For the text-containing cell, return its midpoint in [X, Y] coordinate format. 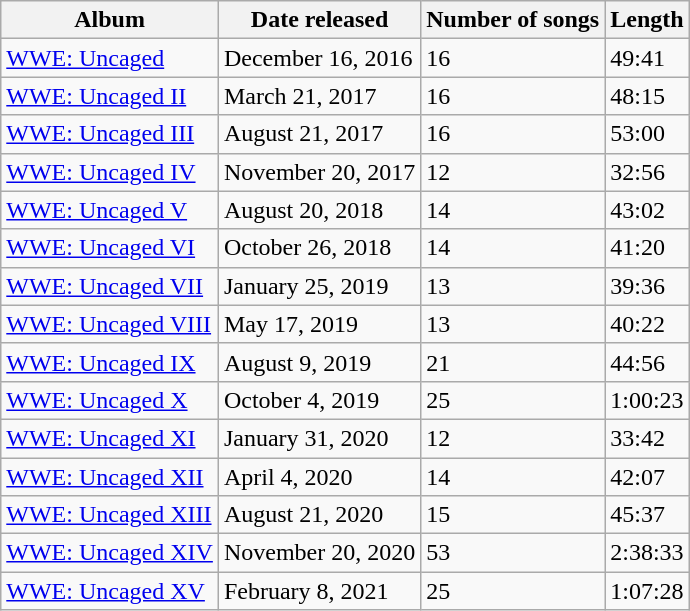
53:00 [647, 134]
48:15 [647, 96]
WWE: Uncaged IV [110, 172]
WWE: Uncaged III [110, 134]
WWE: Uncaged XII [110, 477]
August 21, 2020 [319, 515]
WWE: Uncaged XIII [110, 515]
March 21, 2017 [319, 96]
21 [513, 362]
1:07:28 [647, 591]
53 [513, 553]
WWE: Uncaged VIII [110, 324]
39:36 [647, 286]
May 17, 2019 [319, 324]
WWE: Uncaged VI [110, 248]
October 4, 2019 [319, 400]
42:07 [647, 477]
Album [110, 20]
WWE: Uncaged XI [110, 438]
WWE: Uncaged X [110, 400]
January 31, 2020 [319, 438]
August 9, 2019 [319, 362]
41:20 [647, 248]
WWE: Uncaged [110, 58]
WWE: Uncaged VII [110, 286]
February 8, 2021 [319, 591]
January 25, 2019 [319, 286]
Length [647, 20]
44:56 [647, 362]
WWE: Uncaged XV [110, 591]
WWE: Uncaged II [110, 96]
15 [513, 515]
Number of songs [513, 20]
2:38:33 [647, 553]
45:37 [647, 515]
40:22 [647, 324]
August 20, 2018 [319, 210]
December 16, 2016 [319, 58]
Date released [319, 20]
WWE: Uncaged XIV [110, 553]
1:00:23 [647, 400]
August 21, 2017 [319, 134]
43:02 [647, 210]
November 20, 2017 [319, 172]
WWE: Uncaged IX [110, 362]
November 20, 2020 [319, 553]
April 4, 2020 [319, 477]
32:56 [647, 172]
49:41 [647, 58]
October 26, 2018 [319, 248]
33:42 [647, 438]
WWE: Uncaged V [110, 210]
